Search for the cell housing the specified text and yield its [x, y] center coordinate. 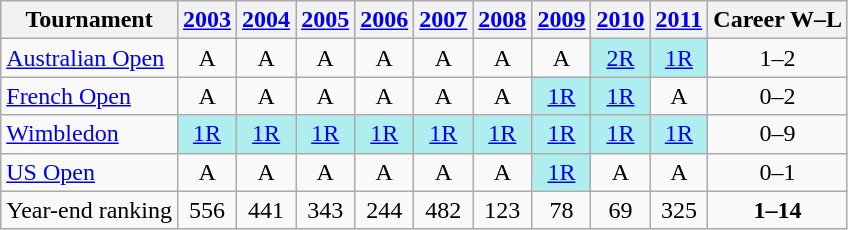
2003 [208, 20]
325 [679, 210]
2010 [620, 20]
441 [266, 210]
244 [384, 210]
2008 [502, 20]
2007 [444, 20]
US Open [90, 172]
78 [562, 210]
343 [326, 210]
0–1 [778, 172]
69 [620, 210]
1–14 [778, 210]
Career W–L [778, 20]
2004 [266, 20]
2005 [326, 20]
482 [444, 210]
2R [620, 58]
Wimbledon [90, 134]
2009 [562, 20]
0–2 [778, 96]
1–2 [778, 58]
123 [502, 210]
French Open [90, 96]
Year-end ranking [90, 210]
2011 [679, 20]
2006 [384, 20]
556 [208, 210]
Australian Open [90, 58]
Tournament [90, 20]
0–9 [778, 134]
